Detect which cell encompasses the target text, then output its (x, y) center coordinate. 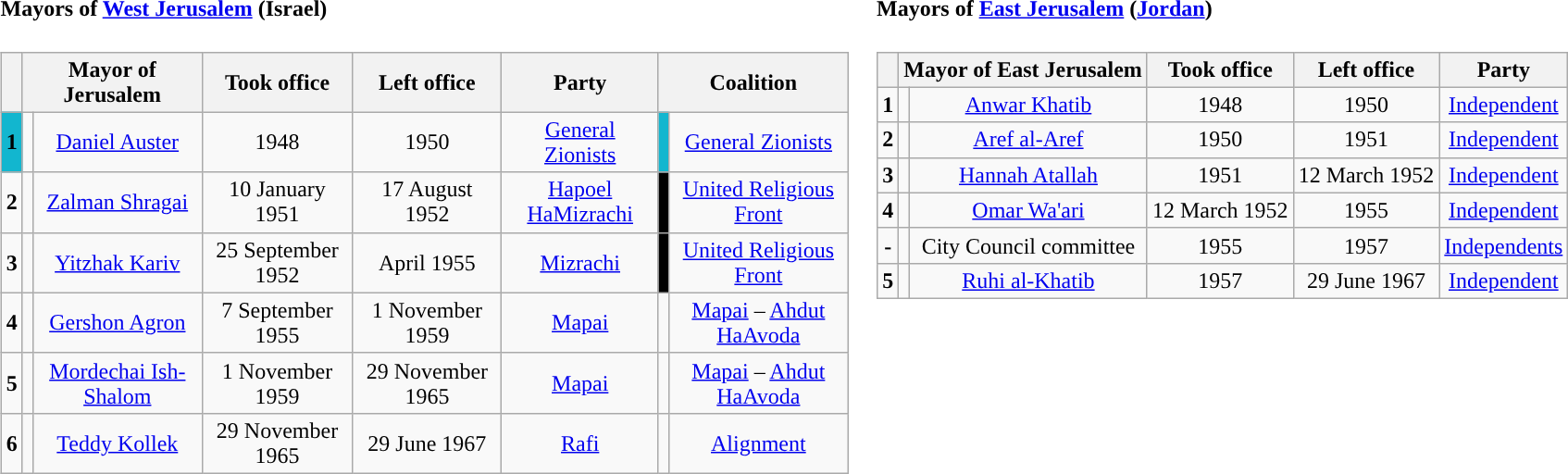
Gershon Agron (117, 322)
Hapoel HaMizrachi (579, 202)
Mizrachi (579, 263)
Zalman Shragai (117, 202)
Anwar Khatib (1029, 105)
Ruhi al-Khatib (1029, 281)
Aref al-Aref (1029, 140)
- (889, 245)
Teddy Kollek (117, 443)
April 1955 (428, 263)
25 September 1952 (278, 263)
Daniel Auster (117, 143)
Hannah Atallah (1029, 175)
17 August 1952 (428, 202)
10 January 1951 (278, 202)
Alignment (758, 443)
City Council committee (1029, 245)
Mayor of East Jerusalem (1024, 69)
Omar Wa'ari (1029, 210)
Mayor of Jerusalem (112, 81)
Coalition (753, 81)
6 (11, 443)
Rafi (579, 443)
Yitzhak Kariv (117, 263)
7 September 1955 (278, 322)
Mordechai Ish-Shalom (117, 383)
Independents (1503, 245)
